Scan for the cell matching the given text and deliver its (X, Y) coordinate at center. 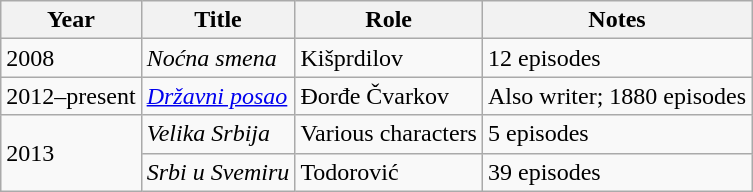
Todorović (389, 172)
Kišprdilov (389, 58)
39 episodes (616, 172)
Noćna smena (218, 58)
12 episodes (616, 58)
2008 (71, 58)
Various characters (389, 134)
Državni posao (218, 96)
Notes (616, 20)
Đorđe Čvarkov (389, 96)
Srbi u Svemiru (218, 172)
2013 (71, 153)
Also writer; 1880 episodes (616, 96)
2012–present (71, 96)
Year (71, 20)
Role (389, 20)
Title (218, 20)
5 episodes (616, 134)
Velika Srbija (218, 134)
